Detect which cell encompasses the target text, then output its [X, Y] center coordinate. 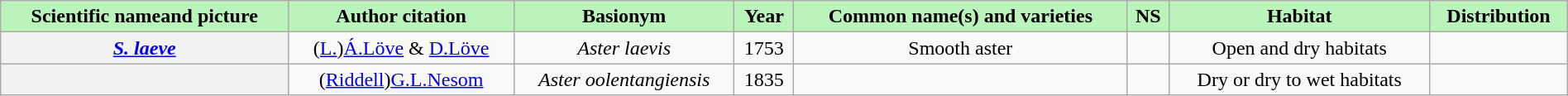
Smooth aster [961, 48]
Author citation [402, 17]
1753 [764, 48]
1835 [764, 79]
Scientific nameand picture [145, 17]
NS [1148, 17]
S. laeve [145, 48]
Aster oolentangiensis [624, 79]
(L.)Á.Löve & D.Löve [402, 48]
Habitat [1300, 17]
Dry or dry to wet habitats [1300, 79]
Year [764, 17]
Distribution [1499, 17]
(Riddell)G.L.Nesom [402, 79]
Common name(s) and varieties [961, 17]
Open and dry habitats [1300, 48]
Aster laevis [624, 48]
Basionym [624, 17]
